Locate the cell with the specified text and output its (X, Y) center coordinate. 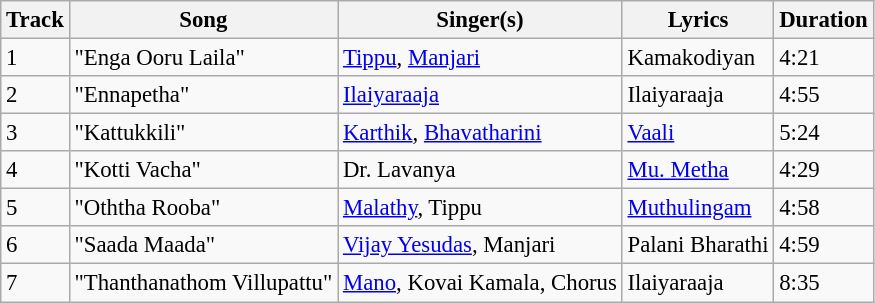
1 (35, 58)
7 (35, 283)
6 (35, 245)
Palani Bharathi (698, 245)
2 (35, 95)
"Oththa Rooba" (203, 208)
4:21 (824, 58)
5 (35, 208)
"Enga Ooru Laila" (203, 58)
3 (35, 133)
"Kattukkili" (203, 133)
Kamakodiyan (698, 58)
Track (35, 20)
Malathy, Tippu (480, 208)
4 (35, 170)
4:55 (824, 95)
Dr. Lavanya (480, 170)
Tippu, Manjari (480, 58)
Muthulingam (698, 208)
5:24 (824, 133)
4:59 (824, 245)
Karthik, Bhavatharini (480, 133)
Mano, Kovai Kamala, Chorus (480, 283)
Song (203, 20)
Mu. Metha (698, 170)
Duration (824, 20)
"Saada Maada" (203, 245)
Lyrics (698, 20)
4:58 (824, 208)
Vaali (698, 133)
Vijay Yesudas, Manjari (480, 245)
"Kotti Vacha" (203, 170)
"Thanthanathom Villupattu" (203, 283)
4:29 (824, 170)
Singer(s) (480, 20)
8:35 (824, 283)
"Ennapetha" (203, 95)
